From the cell containing the given text, extract its center point as (X, Y) coordinate. 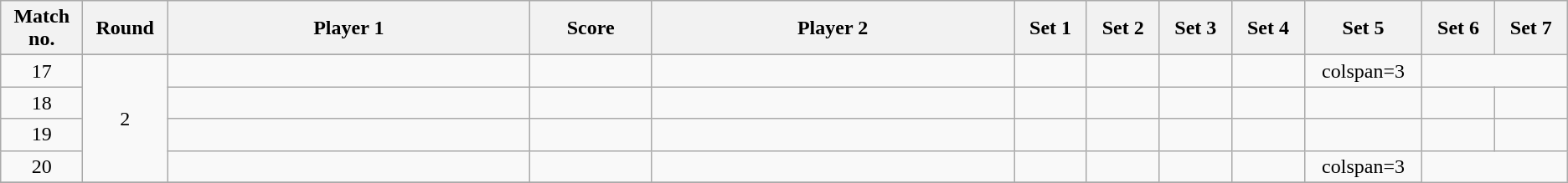
Set 6 (1459, 28)
Match no. (42, 28)
Set 5 (1363, 28)
Set 2 (1122, 28)
17 (42, 71)
Set 3 (1196, 28)
2 (126, 119)
Set 4 (1268, 28)
Player 1 (348, 28)
19 (42, 135)
18 (42, 103)
Score (591, 28)
Round (126, 28)
Player 2 (833, 28)
20 (42, 166)
Set 1 (1050, 28)
Set 7 (1531, 28)
